Return the (x, y) coordinate for the center point of the cell that contains the specified text.  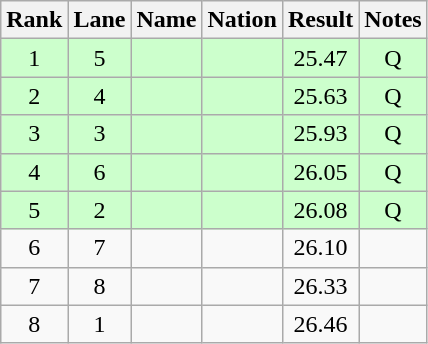
Name (166, 20)
26.33 (320, 286)
Lane (100, 20)
25.93 (320, 134)
Rank (34, 20)
25.63 (320, 96)
Nation (242, 20)
26.08 (320, 210)
26.05 (320, 172)
Result (320, 20)
26.46 (320, 324)
Notes (393, 20)
26.10 (320, 248)
25.47 (320, 58)
